Provide the (X, Y) coordinate of the cell's center where the given text is located.  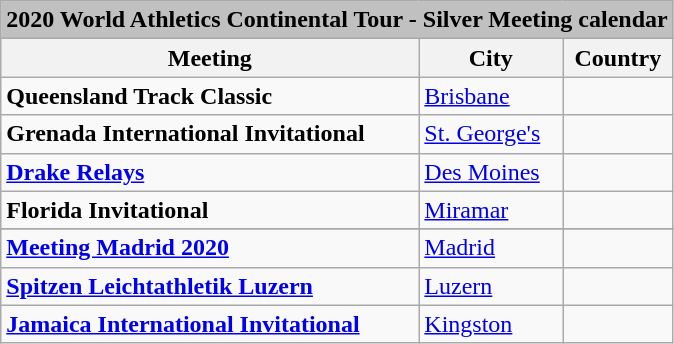
Luzern (491, 286)
2020 World Athletics Continental Tour - Silver Meeting calendar (337, 20)
Kingston (491, 324)
Madrid (491, 248)
Drake Relays (210, 172)
Meeting Madrid 2020 (210, 248)
Country (618, 58)
Meeting (210, 58)
Florida Invitational (210, 210)
Jamaica International Invitational (210, 324)
Spitzen Leichtathletik Luzern (210, 286)
Queensland Track Classic (210, 96)
Brisbane (491, 96)
Des Moines (491, 172)
City (491, 58)
Miramar (491, 210)
Grenada International Invitational (210, 134)
St. George's (491, 134)
